Search for the cell housing the specified text and yield its [x, y] center coordinate. 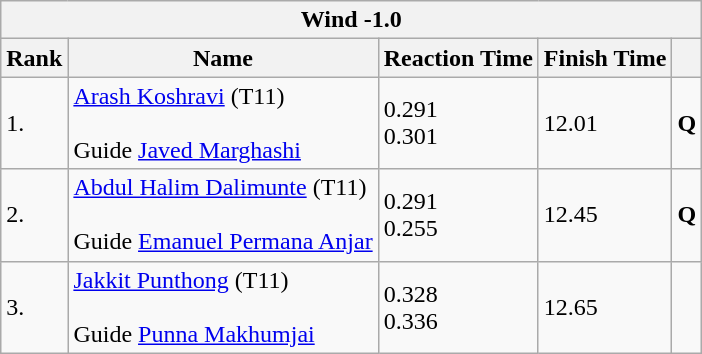
Name [223, 58]
0.3280.336 [458, 307]
Jakkit Punthong (T11)Guide Punna Makhumjai [223, 307]
0.2910.301 [458, 123]
12.45 [605, 215]
Arash Koshravi (T11)Guide Javed Marghashi [223, 123]
Rank [34, 58]
0.2910.255 [458, 215]
Reaction Time [458, 58]
12.65 [605, 307]
Abdul Halim Dalimunte (T11) Guide Emanuel Permana Anjar [223, 215]
Finish Time [605, 58]
1. [34, 123]
3. [34, 307]
12.01 [605, 123]
Wind -1.0 [352, 20]
2. [34, 215]
